Detect which cell encompasses the target text, then output its (X, Y) center coordinate. 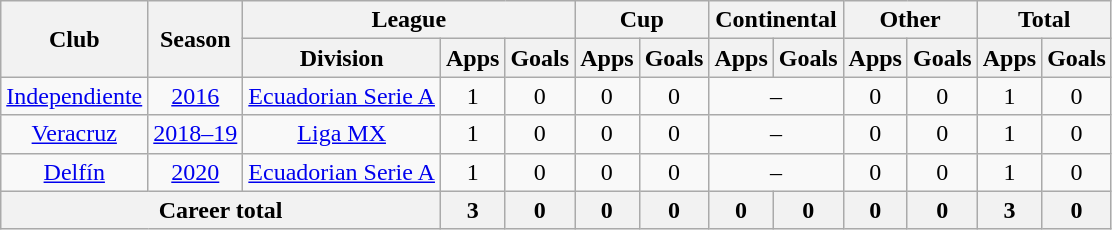
2016 (196, 96)
Delfín (74, 172)
Other (910, 20)
Independiente (74, 96)
2020 (196, 172)
Cup (642, 20)
Career total (221, 210)
Division (342, 58)
Continental (776, 20)
Liga MX (342, 134)
2018–19 (196, 134)
Club (74, 39)
Veracruz (74, 134)
Season (196, 39)
Total (1044, 20)
League (409, 20)
